Identify which cell holds the provided text, then report its (X, Y) central coordinate. 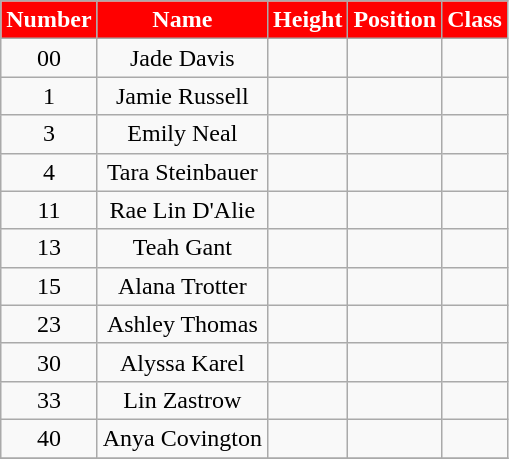
Emily Neal (182, 134)
1 (49, 96)
3 (49, 134)
Anya Covington (182, 438)
11 (49, 210)
30 (49, 362)
Position (395, 20)
Tara Steinbauer (182, 172)
Rae Lin D'Alie (182, 210)
40 (49, 438)
4 (49, 172)
Number (49, 20)
23 (49, 324)
Jade Davis (182, 58)
Teah Gant (182, 248)
15 (49, 286)
Alyssa Karel (182, 362)
Ashley Thomas (182, 324)
13 (49, 248)
Jamie Russell (182, 96)
Alana Trotter (182, 286)
Class (475, 20)
33 (49, 400)
Lin Zastrow (182, 400)
00 (49, 58)
Name (182, 20)
Height (308, 20)
